Detect which cell encompasses the target text, then output its [X, Y] center coordinate. 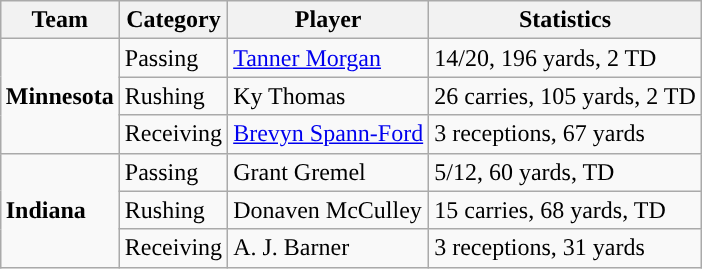
14/20, 196 yards, 2 TD [566, 58]
3 receptions, 67 yards [566, 134]
26 carries, 105 yards, 2 TD [566, 96]
5/12, 60 yards, TD [566, 172]
Tanner Morgan [328, 58]
Statistics [566, 20]
3 receptions, 31 yards [566, 248]
Minnesota [60, 96]
A. J. Barner [328, 248]
Player [328, 20]
Grant Gremel [328, 172]
Donaven McCulley [328, 210]
Category [173, 20]
Brevyn Spann-Ford [328, 134]
Team [60, 20]
Indiana [60, 210]
15 carries, 68 yards, TD [566, 210]
Ky Thomas [328, 96]
